Return the (X, Y) coordinate for the center point of the cell that contains the specified text.  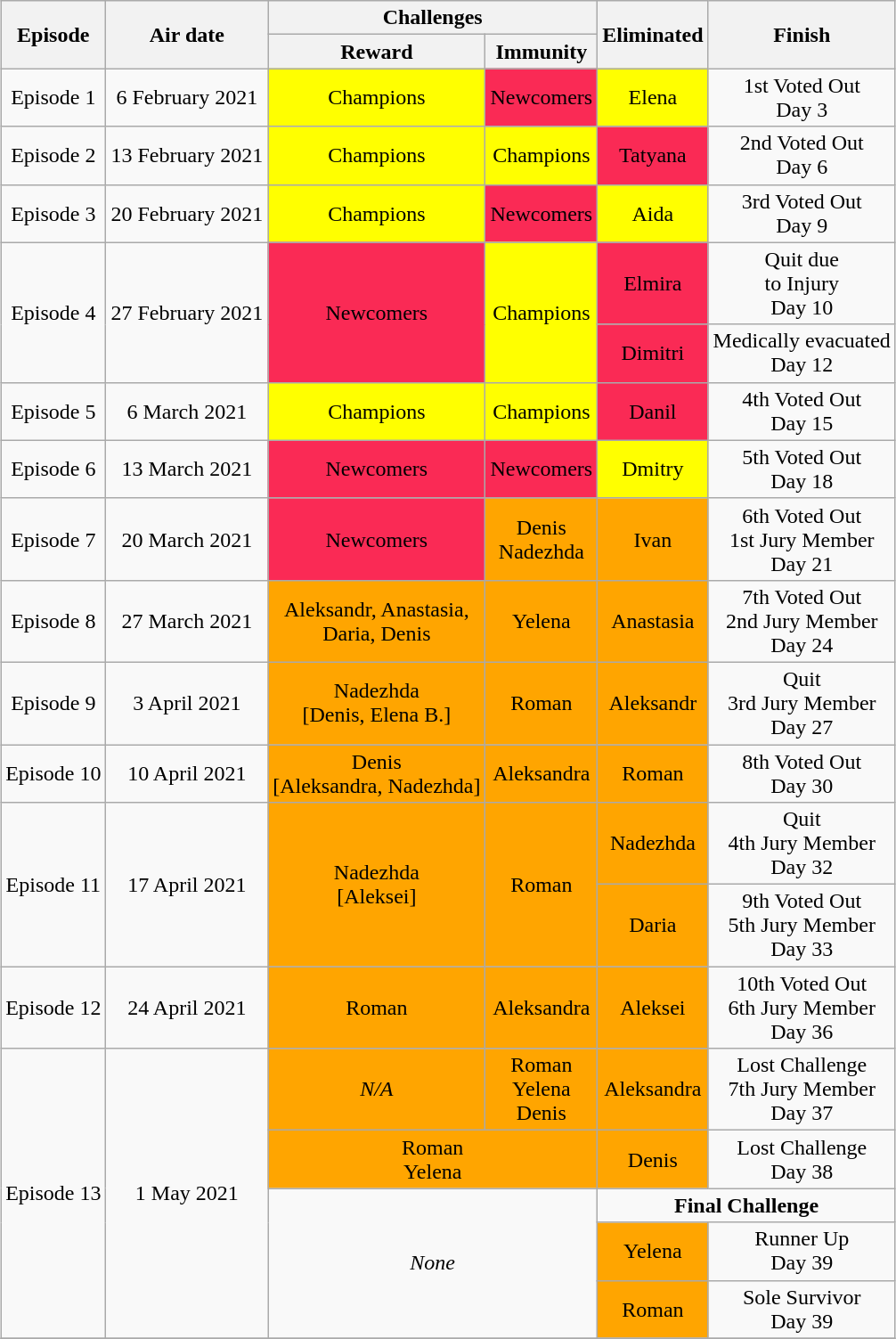
3 April 2021 (187, 703)
Runner UpDay 39 (802, 1251)
Daria (653, 926)
17 April 2021 (187, 885)
Final Challenge (746, 1205)
Challenges (433, 18)
2nd Voted OutDay 6 (802, 155)
6 March 2021 (187, 412)
Finish (802, 35)
RomanYelenaDenis (542, 1090)
Lost ChallengeDay 38 (802, 1160)
27 February 2021 (187, 312)
RomanYelena (433, 1160)
Tatyana (653, 155)
5th Voted OutDay 18 (802, 469)
8th Voted OutDay 30 (802, 773)
Quit dueto InjuryDay 10 (802, 283)
Episode 5 (53, 412)
10 April 2021 (187, 773)
3rd Voted OutDay 9 (802, 214)
Episode 13 (53, 1194)
Nadezhda[Denis, Elena B.] (377, 703)
Air date (187, 35)
Elmira (653, 283)
6 February 2021 (187, 98)
Episode 9 (53, 703)
Nadezhda[Aleksei] (377, 885)
6th Voted Out1st Jury MemberDay 21 (802, 539)
Aleksei (653, 1008)
Lost Challenge7th Jury MemberDay 37 (802, 1090)
Quit4th Jury MemberDay 32 (802, 844)
Episode 12 (53, 1008)
Quit3rd Jury MemberDay 27 (802, 703)
None (433, 1263)
Episode (53, 35)
7th Voted Out2nd Jury MemberDay 24 (802, 621)
Episode 2 (53, 155)
20 March 2021 (187, 539)
Aleksandr (653, 703)
Episode 8 (53, 621)
Episode 6 (53, 469)
13 February 2021 (187, 155)
13 March 2021 (187, 469)
Ivan (653, 539)
Aida (653, 214)
Sole SurvivorDay 39 (802, 1310)
1 May 2021 (187, 1194)
Eliminated (653, 35)
N/A (377, 1090)
Dimitri (653, 353)
Denis[Aleksandra, Nadezhda] (377, 773)
4th Voted OutDay 15 (802, 412)
Episode 4 (53, 312)
10th Voted Out6th Jury MemberDay 36 (802, 1008)
Episode 10 (53, 773)
27 March 2021 (187, 621)
Immunity (542, 52)
Nadezhda (653, 844)
Anastasia (653, 621)
24 April 2021 (187, 1008)
Danil (653, 412)
Episode 7 (53, 539)
Aleksandr, Anastasia, Daria, Denis (377, 621)
Elena (653, 98)
1st Voted OutDay 3 (802, 98)
DenisNadezhda (542, 539)
Dmitry (653, 469)
Medically evacuatedDay 12 (802, 353)
Denis (653, 1160)
Episode 1 (53, 98)
9th Voted Out5th Jury MemberDay 33 (802, 926)
Reward (377, 52)
Episode 11 (53, 885)
Episode 3 (53, 214)
20 February 2021 (187, 214)
